Determine the [X, Y] coordinate at the center of the cell enclosing the given text.  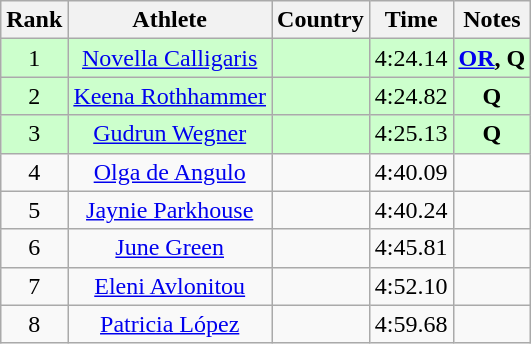
Eleni Avlonitou [170, 286]
5 [34, 210]
3 [34, 134]
6 [34, 248]
Keena Rothhammer [170, 96]
4:24.82 [411, 96]
Rank [34, 20]
Olga de Angulo [170, 172]
1 [34, 58]
4:59.68 [411, 324]
4:45.81 [411, 248]
Novella Calligaris [170, 58]
7 [34, 286]
Country [321, 20]
Notes [492, 20]
4:25.13 [411, 134]
2 [34, 96]
4:52.10 [411, 286]
Gudrun Wegner [170, 134]
4:40.24 [411, 210]
8 [34, 324]
Athlete [170, 20]
4:24.14 [411, 58]
Jaynie Parkhouse [170, 210]
OR, Q [492, 58]
June Green [170, 248]
Patricia López [170, 324]
4 [34, 172]
4:40.09 [411, 172]
Time [411, 20]
